Detect which cell encompasses the target text, then output its [X, Y] center coordinate. 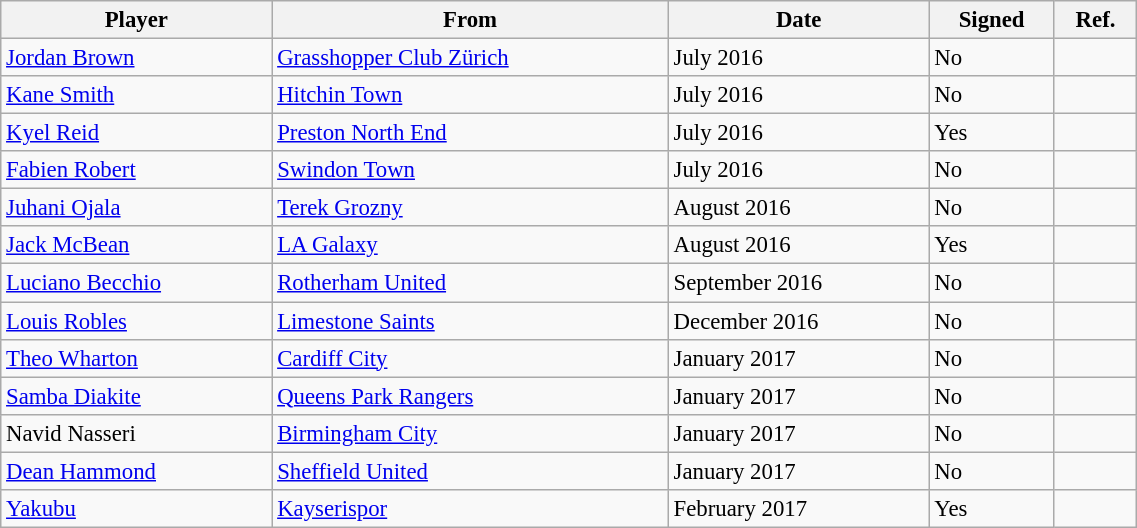
Navid Nasseri [136, 433]
Fabien Robert [136, 170]
Player [136, 20]
Ref. [1096, 20]
Birmingham City [470, 433]
Kyel Reid [136, 133]
Queens Park Rangers [470, 396]
Preston North End [470, 133]
Sheffield United [470, 471]
Hitchin Town [470, 95]
Grasshopper Club Zürich [470, 58]
Jordan Brown [136, 58]
Limestone Saints [470, 321]
December 2016 [798, 321]
Signed [992, 20]
September 2016 [798, 283]
Dean Hammond [136, 471]
Date [798, 20]
Luciano Becchio [136, 283]
Kayserispor [470, 509]
Yakubu [136, 509]
Samba Diakite [136, 396]
Terek Grozny [470, 208]
Rotherham United [470, 283]
Louis Robles [136, 321]
Swindon Town [470, 170]
February 2017 [798, 509]
LA Galaxy [470, 245]
Cardiff City [470, 358]
From [470, 20]
Kane Smith [136, 95]
Jack McBean [136, 245]
Theo Wharton [136, 358]
Juhani Ojala [136, 208]
